Capture the cell that displays the provided text and extract its (X, Y) central coordinate. 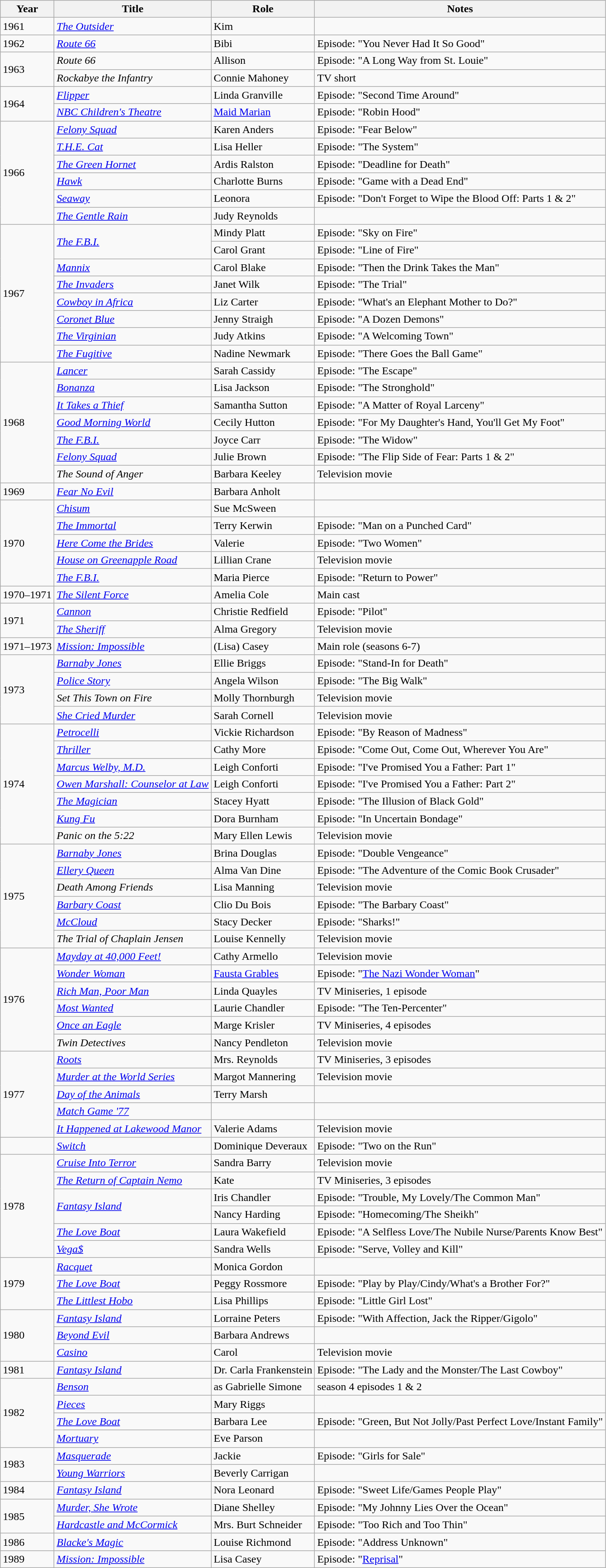
Marge Krisler (263, 1025)
Main role (seasons 6-7) (460, 646)
Mortuary (133, 1439)
1977 (27, 1094)
1967 (27, 293)
1984 (27, 1490)
Liz Carter (263, 302)
Cecily Hutton (263, 422)
Episode: "The Nazi Wonder Woman" (460, 973)
Ardis Ralston (263, 164)
Sandra Barry (263, 1163)
Episode: "Stand-In for Death" (460, 663)
Casino (133, 1353)
Julie Brown (263, 457)
Episode: "Serve, Volley and Kill" (460, 1249)
1971 (27, 620)
Episode: "Little Girl Lost" (460, 1301)
Beverly Carrigan (263, 1473)
Twin Detectives (133, 1042)
Fear No Evil (133, 491)
Margot Mannering (263, 1077)
Episode: "Double Vengeance" (460, 853)
Eve Parson (263, 1439)
Episode: "Address Unknown" (460, 1542)
Valerie Adams (263, 1129)
season 4 episodes 1 & 2 (460, 1387)
Episode: "Too Rich and Too Thin" (460, 1525)
Owen Marshall: Counselor at Law (133, 784)
Stacy Decker (263, 922)
1973 (27, 689)
Mayday at 40,000 Feet! (133, 956)
Flipper (133, 95)
Bonanza (133, 388)
Barbary Coast (133, 905)
Episode: "Robin Hood" (460, 112)
Mannix (133, 267)
1969 (27, 491)
Episode: "Line of Fire" (460, 250)
Year (27, 9)
Lancer (133, 371)
Good Morning World (133, 422)
Episode: "With Affection, Jack the Ripper/Gigolo" (460, 1318)
Most Wanted (133, 1008)
The Trial of Chaplain Jensen (133, 939)
Dr. Carla Frankenstein (263, 1370)
Dominique Deveraux (263, 1146)
Sandra Wells (263, 1249)
Leonora (263, 198)
Angela Wilson (263, 681)
Allison (263, 61)
Death Among Friends (133, 887)
Episode: "Then the Drink Takes the Man" (460, 267)
1970 (27, 543)
Episode: "The Widow" (460, 439)
Coronet Blue (133, 319)
Louise Kennelly (263, 939)
Kung Fu (133, 819)
Monica Gordon (263, 1266)
Young Warriors (133, 1473)
Nancy Pendleton (263, 1042)
Joyce Carr (263, 439)
TV Miniseries, 1 episode (460, 991)
Cruise Into Terror (133, 1163)
Linda Quayles (263, 991)
Racquet (133, 1266)
Peggy Rossmore (263, 1283)
Sarah Cassidy (263, 371)
Thriller (133, 749)
Stacey Hyatt (263, 801)
Maria Pierce (263, 577)
The Invaders (133, 285)
Wonder Woman (133, 973)
Panic on the 5:22 (133, 836)
The Sheriff (133, 629)
Beyond Evil (133, 1335)
Episode: "The Adventure of the Comic Book Crusader" (460, 870)
Vega$ (133, 1249)
The Green Hornet (133, 164)
Episode: "A Selfless Love/The Nubile Nurse/Parents Know Best" (460, 1232)
Episode: "Game with a Dead End" (460, 181)
TV Miniseries, 4 episodes (460, 1025)
Episode: "Trouble, My Lovely/The Common Man" (460, 1197)
Episode: "Don't Forget to Wipe the Blood Off: Parts 1 & 2" (460, 198)
Here Come the Brides (133, 543)
Episode: "The Ten-Percenter" (460, 1008)
Alma Gregory (263, 629)
Vickie Richardson (263, 732)
Laura Wakefield (263, 1232)
Connie Mahoney (263, 78)
Christie Redfield (263, 612)
Nadine Newmark (263, 353)
The Immortal (133, 526)
Episode: "Man on a Punched Card" (460, 526)
Cathy Armello (263, 956)
Episode: "There Goes the Ball Game" (460, 353)
Lisa Heller (263, 147)
1963 (27, 69)
Mindy Platt (263, 233)
The Virginian (133, 336)
Episode: "You Never Had It So Good" (460, 43)
Episode: "Return to Power" (460, 577)
Judy Atkins (263, 336)
The Magician (133, 801)
Samantha Sutton (263, 405)
1975 (27, 896)
Episode: "A Dozen Demons" (460, 319)
Lisa Jackson (263, 388)
Switch (133, 1146)
Episode: "Sharks!" (460, 922)
Pieces (133, 1404)
Ellery Queen (133, 870)
The Return of Captain Nemo (133, 1180)
T.H.E. Cat (133, 147)
Once an Eagle (133, 1025)
Murder, She Wrote (133, 1507)
Valerie (263, 543)
Episode: "The Flip Side of Fear: Parts 1 & 2" (460, 457)
Episode: "Reprisal" (460, 1559)
It Happened at Lakewood Manor (133, 1129)
Episode: "Two on the Run" (460, 1146)
Blacke's Magic (133, 1542)
Jackie (263, 1456)
Match Game '77 (133, 1111)
Fausta Grables (263, 973)
1983 (27, 1464)
Episode: "In Uncertain Bondage" (460, 819)
Mrs. Burt Schneider (263, 1525)
Maid Marian (263, 112)
Ellie Briggs (263, 663)
as Gabrielle Simone (263, 1387)
Roots (133, 1060)
She Cried Murder (133, 715)
Carol Blake (263, 267)
It Takes a Thief (133, 405)
Bibi (263, 43)
Seaway (133, 198)
Episode: "The Escape" (460, 371)
1982 (27, 1413)
Role (263, 9)
Judy Reynolds (263, 216)
Lisa Casey (263, 1559)
McCloud (133, 922)
Lisa Manning (263, 887)
Episode: "The Trial" (460, 285)
Brina Douglas (263, 853)
Janet Wilk (263, 285)
Benson (133, 1387)
Alma Van Dine (263, 870)
Episode: "By Reason of Madness" (460, 732)
1989 (27, 1559)
TV short (460, 78)
Nora Leonard (263, 1490)
Molly Thornburgh (263, 698)
Episode: "I've Promised You a Father: Part 1" (460, 767)
Episode: "A Matter of Royal Larceny" (460, 405)
Episode: "Play by Play/Cindy/What's a Brother For?" (460, 1283)
Lorraine Peters (263, 1318)
1968 (27, 422)
1986 (27, 1542)
Episode: "The Stronghold" (460, 388)
The Silent Force (133, 595)
Rockabye the Infantry (133, 78)
Barbara Andrews (263, 1335)
1985 (27, 1516)
1962 (27, 43)
Kim (263, 26)
1978 (27, 1206)
Nancy Harding (263, 1215)
Terry Marsh (263, 1094)
1980 (27, 1335)
Barbara Keeley (263, 474)
1961 (27, 26)
Episode: "The Lady and the Monster/The Last Cowboy" (460, 1370)
House on Greenapple Road (133, 560)
Carol (263, 1353)
Title (133, 9)
Sarah Cornell (263, 715)
1970–1971 (27, 595)
1974 (27, 784)
Episode: "Second Time Around" (460, 95)
Marcus Welby, M.D. (133, 767)
Jenny Straigh (263, 319)
Episode: "Homecoming/The Sheikh" (460, 1215)
Clio Du Bois (263, 905)
1979 (27, 1283)
The Littlest Hobo (133, 1301)
Cowboy in Africa (133, 302)
Lisa Phillips (263, 1301)
Dora Burnham (263, 819)
Amelia Cole (263, 595)
Episode: "Two Women" (460, 543)
Day of the Animals (133, 1094)
Episode: "I've Promised You a Father: Part 2" (460, 784)
Sue McSween (263, 509)
Diane Shelley (263, 1507)
The Sound of Anger (133, 474)
Murder at the World Series (133, 1077)
Episode: "My Johnny Lies Over the Ocean" (460, 1507)
Episode: "For My Daughter's Hand, You'll Get My Foot" (460, 422)
Episode: "Sweet Life/Games People Play" (460, 1490)
1981 (27, 1370)
Episode: "A Welcoming Town" (460, 336)
Episode: "The Big Walk" (460, 681)
The Fugitive (133, 353)
1966 (27, 172)
Cannon (133, 612)
Iris Chandler (263, 1197)
Charlotte Burns (263, 181)
(Lisa) Casey (263, 646)
Episode: "Pilot" (460, 612)
Linda Granville (263, 95)
The Outsider (133, 26)
1971–1973 (27, 646)
Lillian Crane (263, 560)
Episode: "The System" (460, 147)
Episode: "Girls for Sale" (460, 1456)
Laurie Chandler (263, 1008)
Kate (263, 1180)
1964 (27, 104)
Carol Grant (263, 250)
Notes (460, 9)
1976 (27, 999)
Mrs. Reynolds (263, 1060)
Mary Riggs (263, 1404)
Episode: "The Illusion of Black Gold" (460, 801)
The Gentle Rain (133, 216)
Hardcastle and McCormick (133, 1525)
Barbara Lee (263, 1421)
Police Story (133, 681)
Episode: "Sky on Fire" (460, 233)
Rich Man, Poor Man (133, 991)
Mary Ellen Lewis (263, 836)
Petrocelli (133, 732)
Episode: "The Barbary Coast" (460, 905)
Cathy More (263, 749)
Episode: "What's an Elephant Mother to Do?" (460, 302)
Set This Town on Fire (133, 698)
Episode: "Green, But Not Jolly/Past Perfect Love/Instant Family" (460, 1421)
Masquerade (133, 1456)
Barbara Anholt (263, 491)
Karen Anders (263, 129)
Louise Richmond (263, 1542)
Hawk (133, 181)
Main cast (460, 595)
Chisum (133, 509)
Episode: "Come Out, Come Out, Wherever You Are" (460, 749)
NBC Children's Theatre (133, 112)
Episode: "Fear Below" (460, 129)
Episode: "A Long Way from St. Louie" (460, 61)
Terry Kerwin (263, 526)
Episode: "Deadline for Death" (460, 164)
